Capture the cell that displays the provided text and extract its (x, y) central coordinate. 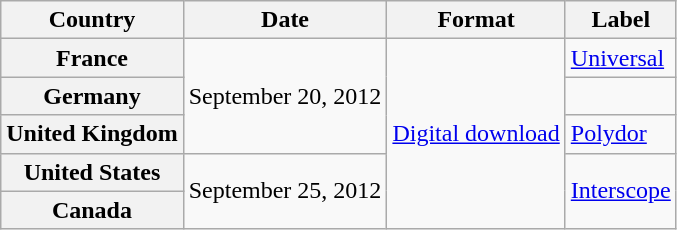
France (92, 58)
Date (285, 20)
Label (620, 20)
Country (92, 20)
United Kingdom (92, 134)
Format (476, 20)
September 20, 2012 (285, 96)
Digital download (476, 134)
Germany (92, 96)
Universal (620, 58)
United States (92, 172)
Polydor (620, 134)
September 25, 2012 (285, 191)
Interscope (620, 191)
Canada (92, 210)
